Pinpoint the cell where the given text exists, returning its [X, Y] midpoint coordinate. 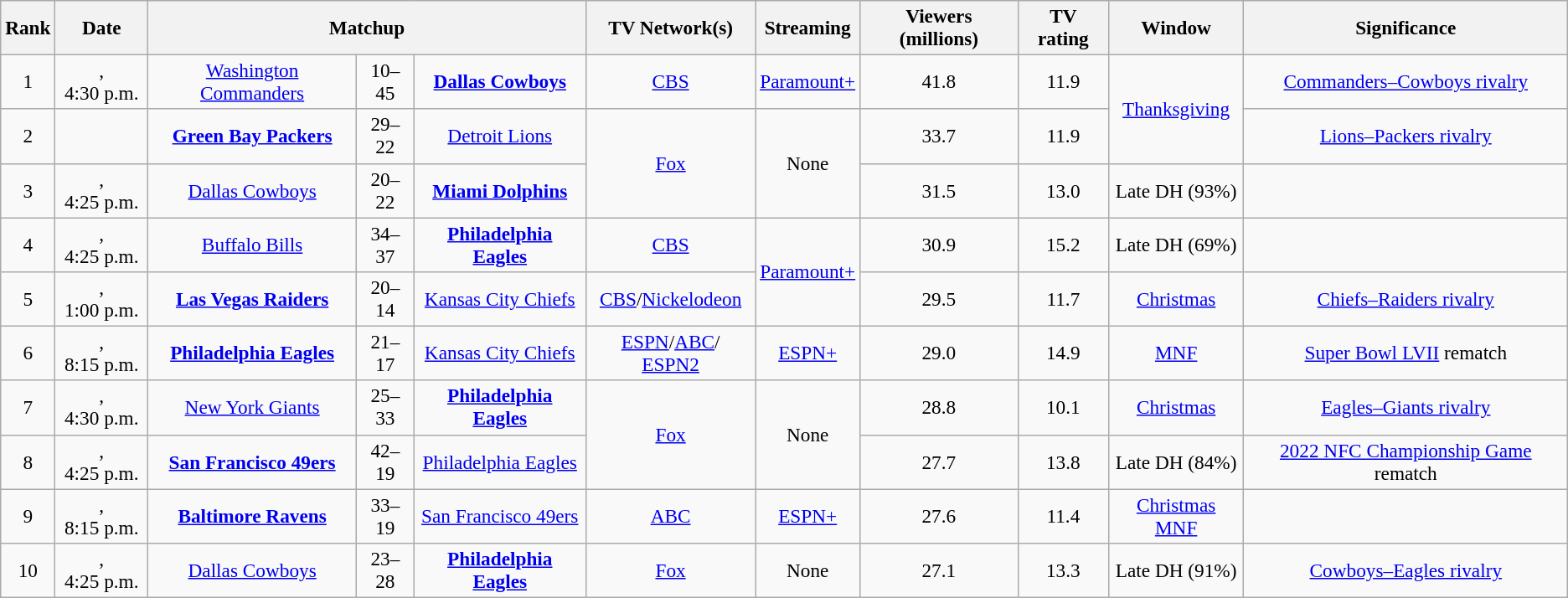
New York Giants [253, 407]
Rank [28, 27]
Window [1176, 27]
8 [28, 462]
2022 NFC Championship Game rematch [1406, 462]
Date [102, 27]
34–37 [385, 245]
Christmas MNF [1176, 516]
28.8 [940, 407]
, 1:00 p.m. [102, 298]
21–17 [385, 353]
29.0 [940, 353]
2 [28, 136]
30.9 [940, 245]
9 [28, 516]
Super Bowl LVII rematch [1406, 353]
10.1 [1064, 407]
Detroit Lions [499, 136]
Thanksgiving [1176, 109]
5 [28, 298]
Late DH (84%) [1176, 462]
3 [28, 191]
41.8 [940, 82]
Miami Dolphins [499, 191]
27.6 [940, 516]
13.8 [1064, 462]
29.5 [940, 298]
CBS/Nickelodeon [670, 298]
Late DH (69%) [1176, 245]
10–45 [385, 82]
Viewers (millions) [940, 27]
Buffalo Bills [253, 245]
11.4 [1064, 516]
7 [28, 407]
20–14 [385, 298]
33–19 [385, 516]
MNF [1176, 353]
23–28 [385, 570]
Late DH (91%) [1176, 570]
Commanders–Cowboys rivalry [1406, 82]
25–33 [385, 407]
31.5 [940, 191]
13.3 [1064, 570]
Lions–Packers rivalry [1406, 136]
6 [28, 353]
Eagles–Giants rivalry [1406, 407]
42–19 [385, 462]
33.7 [940, 136]
Streaming [807, 27]
29–22 [385, 136]
ESPN/ABC/ ESPN2 [670, 353]
4 [28, 245]
Green Bay Packers [253, 136]
11.7 [1064, 298]
15.2 [1064, 245]
27.1 [940, 570]
13.0 [1064, 191]
Baltimore Ravens [253, 516]
Significance [1406, 27]
14.9 [1064, 353]
Late DH (93%) [1176, 191]
Cowboys–Eagles rivalry [1406, 570]
10 [28, 570]
ABC [670, 516]
Chiefs–Raiders rivalry [1406, 298]
Washington Commanders [253, 82]
Las Vegas Raiders [253, 298]
TV Network(s) [670, 27]
20–22 [385, 191]
Matchup [367, 27]
1 [28, 82]
27.7 [940, 462]
TV rating [1064, 27]
